Provide the (X, Y) coordinate of the cell's center where the given text is located.  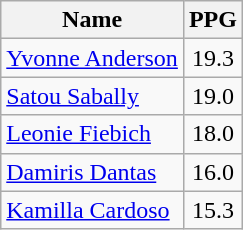
16.0 (212, 172)
19.0 (212, 96)
18.0 (212, 134)
19.3 (212, 58)
Yvonne Anderson (92, 58)
Name (92, 20)
PPG (212, 20)
Kamilla Cardoso (92, 210)
Satou Sabally (92, 96)
Leonie Fiebich (92, 134)
Damiris Dantas (92, 172)
15.3 (212, 210)
